Output the [X, Y] coordinate of the center of the cell containing the given text.  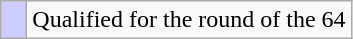
Qualified for the round of the 64 [189, 20]
